Return [x, y] of the center of cell containing provided text 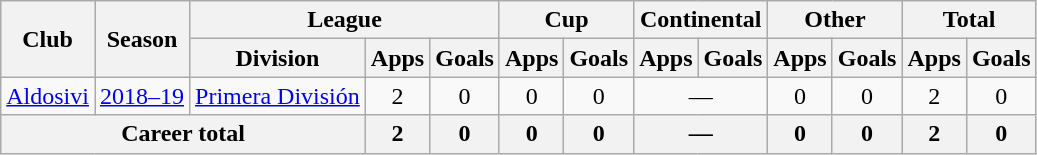
2018–19 [142, 96]
League [345, 20]
Division [278, 58]
Continental [701, 20]
Cup [566, 20]
Primera División [278, 96]
Total [969, 20]
Club [48, 39]
Season [142, 39]
Aldosivi [48, 96]
Other [835, 20]
Career total [184, 134]
